Extract the (X, Y) coordinate from the center of the cell holding the provided text.  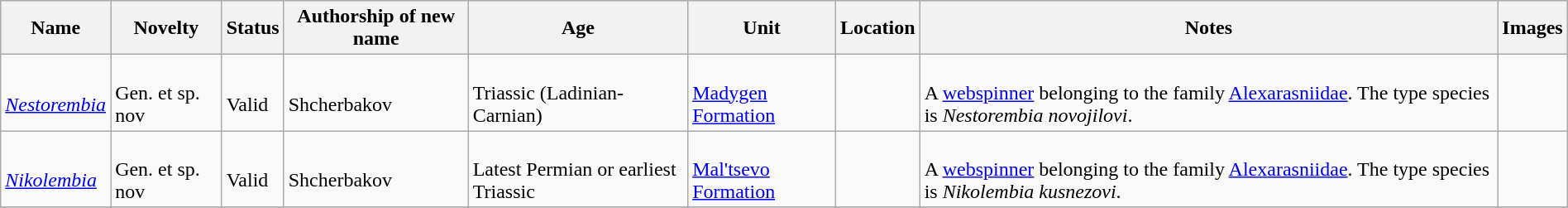
Notes (1209, 28)
Novelty (167, 28)
Status (253, 28)
Name (56, 28)
Images (1532, 28)
Age (577, 28)
Nestorembia (56, 93)
A webspinner belonging to the family Alexarasniidae. The type species is Nikolembia kusnezovi. (1209, 169)
Latest Permian or earliest Triassic (577, 169)
Nikolembia (56, 169)
Madygen Formation (762, 93)
Triassic (Ladinian-Carnian) (577, 93)
Mal'tsevo Formation (762, 169)
A webspinner belonging to the family Alexarasniidae. The type species is Nestorembia novojilovi. (1209, 93)
Unit (762, 28)
Location (877, 28)
Authorship of new name (375, 28)
